Return [x, y] of the center of cell containing provided text 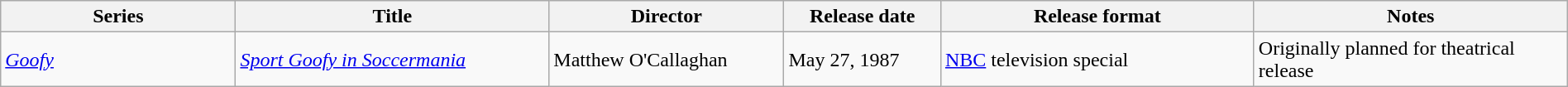
Sport Goofy in Soccermania [392, 60]
Goofy [118, 60]
Release date [862, 17]
May 27, 1987 [862, 60]
Director [667, 17]
Matthew O'Callaghan [667, 60]
NBC television special [1097, 60]
Series [118, 17]
Originally planned for theatrical release [1411, 60]
Release format [1097, 17]
Title [392, 17]
Notes [1411, 17]
